Return [x, y] of the center of cell containing provided text 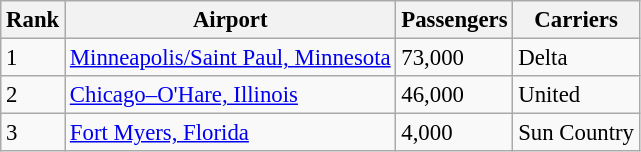
2 [33, 95]
United [576, 95]
Airport [230, 20]
3 [33, 133]
Carriers [576, 20]
4,000 [454, 133]
73,000 [454, 58]
Chicago–O'Hare, Illinois [230, 95]
Delta [576, 58]
Sun Country [576, 133]
46,000 [454, 95]
Passengers [454, 20]
Minneapolis/Saint Paul, Minnesota [230, 58]
Rank [33, 20]
1 [33, 58]
Fort Myers, Florida [230, 133]
